Detect which cell encompasses the target text, then output its [X, Y] center coordinate. 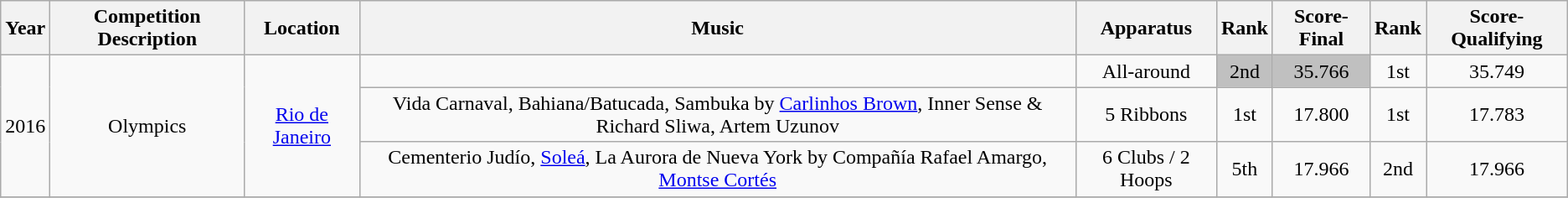
Olympics [147, 126]
2016 [25, 126]
17.800 [1321, 114]
Vida Carnaval, Bahiana/Batucada, Sambuka by Carlinhos Brown, Inner Sense & Richard Sliwa, Artem Uzunov [717, 114]
17.783 [1496, 114]
Year [25, 29]
Score-Qualifying [1496, 29]
All-around [1146, 71]
Location [302, 29]
35.749 [1496, 71]
35.766 [1321, 71]
5 Ribbons [1146, 114]
Competition Description [147, 29]
Apparatus [1146, 29]
Rio de Janeiro [302, 126]
Music [717, 29]
6 Clubs / 2 Hoops [1146, 169]
Score-Final [1321, 29]
5th [1245, 169]
Cementerio Judío, Soleá, La Aurora de Nueva York by Compañía Rafael Amargo, Montse Cortés [717, 169]
